Search for the cell housing the specified text and yield its (X, Y) center coordinate. 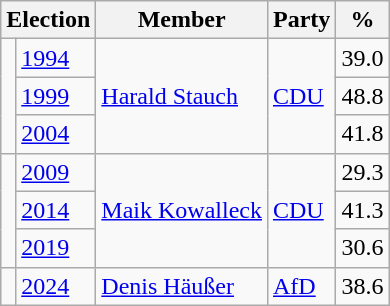
39.0 (362, 58)
1994 (56, 58)
38.6 (362, 286)
AfD (301, 286)
Election (48, 20)
Party (301, 20)
48.8 (362, 96)
29.3 (362, 172)
1999 (56, 96)
Maik Kowalleck (182, 210)
41.3 (362, 210)
2014 (56, 210)
2024 (56, 286)
2004 (56, 134)
Member (182, 20)
Denis Häußer (182, 286)
Harald Stauch (182, 96)
2009 (56, 172)
% (362, 20)
41.8 (362, 134)
30.6 (362, 248)
2019 (56, 248)
